Search for the cell housing the specified text and yield its (x, y) center coordinate. 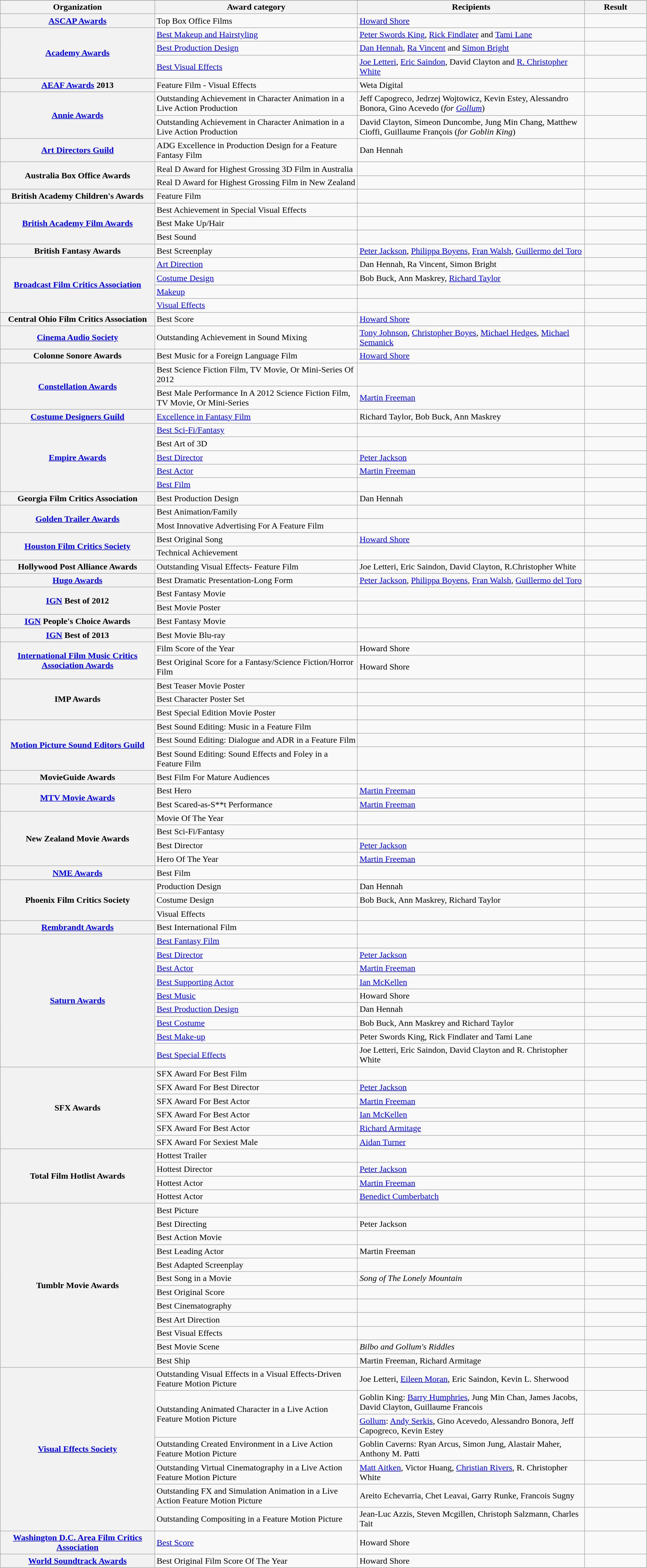
Georgia Film Critics Association (78, 498)
MovieGuide Awards (78, 777)
Best Teaser Movie Poster (256, 686)
IGN People's Choice Awards (78, 621)
Broadcast Film Critics Association (78, 285)
Hollywood Post Alliance Awards (78, 567)
World Soundtrack Awards (78, 1561)
British Fantasy Awards (78, 251)
Film Score of the Year (256, 648)
Joe Letteri, Eric Saindon, David Clayton, R.Christopher White (471, 567)
Best Film For Mature Audiences (256, 777)
SFX Award For Best Film (256, 1074)
Best Sound (256, 237)
Art Directors Guild (78, 150)
Hero Of The Year (256, 859)
Best Sound Editing: Music in a Feature Film (256, 727)
British Academy Film Awards (78, 224)
Best Action Movie (256, 1238)
Best Screenplay (256, 251)
Outstanding FX and Simulation Animation in a Live Action Feature Motion Picture (256, 1496)
Constellation Awards (78, 386)
Outstanding Compositing in a Feature Motion Picture (256, 1519)
SFX Awards (78, 1108)
Movie Of The Year (256, 818)
Bilbo and Gollum's Riddles (471, 1347)
Visual Effects Society (78, 1449)
British Academy Children's Awards (78, 196)
Jean-Luc Azzis, Steven Mcgillen, Christoph Salzmann, Charles Tait (471, 1519)
Academy Awards (78, 53)
Dan Hennah, Ra Vincent, Simon Bright (471, 264)
IMP Awards (78, 699)
Best Costume (256, 1023)
Tony Johnson, Christopher Boyes, Michael Hedges, Michael Semanick (471, 337)
Best Music (256, 996)
Outstanding Visual Effects- Feature Film (256, 567)
Best Music for a Foreign Language Film (256, 356)
Best Directing (256, 1224)
Best Character Poster Set (256, 699)
Best Special Edition Movie Poster (256, 713)
Best Supporting Actor (256, 982)
Joe Letteri, Eileen Moran, Eric Saindon, Kevin L. Sherwood (471, 1379)
Award category (256, 7)
Best Ship (256, 1360)
Areito Echevarria, Chet Leavai, Garry Runke, Francois Sugny (471, 1496)
IGN Best of 2013 (78, 635)
Real D Award for Highest Grossing Film in New Zealand (256, 182)
David Clayton, Simeon Duncombe, Jung Min Chang, Matthew Cioffi, Guillaume François (for Goblin King) (471, 127)
Outstanding Achievement in Sound Mixing (256, 337)
Phoenix Film Critics Society (78, 900)
Best Dramatic Presentation-Long Form (256, 580)
Recipients (471, 7)
Best Original Film Score Of The Year (256, 1561)
Top Box Office Films (256, 21)
ADG Excellence in Production Design for a Feature Fantasy Film (256, 150)
Outstanding Visual Effects in a Visual Effects-Driven Feature Motion Picture (256, 1379)
MTV Movie Awards (78, 798)
Bob Buck, Ann Maskrey and Richard Taylor (471, 1023)
Central Ohio Film Critics Association (78, 319)
Art Direction (256, 264)
Hottest Director (256, 1169)
Best Fantasy Film (256, 941)
Best Makeup and Hairstyling (256, 34)
Motion Picture Sound Editors Guild (78, 745)
Song of The Lonely Mountain (471, 1278)
Dan Hennah, Ra Vincent and Simon Bright (471, 48)
IGN Best of 2012 (78, 601)
AEAF Awards 2013 (78, 85)
Australia Box Office Awards (78, 175)
Total Film Hotlist Awards (78, 1176)
Annie Awards (78, 115)
Best Make Up/Hair (256, 224)
Best Movie Blu-ray (256, 635)
Best International Film (256, 928)
Best Adapted Screenplay (256, 1265)
Best Song in a Movie (256, 1278)
Saturn Awards (78, 1001)
Most Innovative Advertising For A Feature Film (256, 526)
Washington D.C. Area Film Critics Association (78, 1542)
Martin Freeman, Richard Armitage (471, 1360)
Outstanding Animated Character in a Live Action Feature Motion Picture (256, 1414)
Production Design (256, 886)
Best Hero (256, 791)
Result (615, 7)
SFX Award For Sexiest Male (256, 1142)
Best Original Score for a Fantasy/Science Fiction/Horror Film (256, 667)
Best Leading Actor (256, 1251)
Best Male Performance In A 2012 Science Fiction Film, TV Movie, Or Mini-Series (256, 398)
Excellence in Fantasy Film (256, 416)
Weta Digital (471, 85)
Costume Designers Guild (78, 416)
Colonne Sonore Awards (78, 356)
Best Art Direction (256, 1319)
ASCAP Awards (78, 21)
Organization (78, 7)
Benedict Cumberbatch (471, 1197)
Rembrandt Awards (78, 928)
Best Achievement in Special Visual Effects (256, 210)
Richard Armitage (471, 1128)
Jeff Capogreco, Jedrzej Wojtowicz, Kevin Estey, Alessandro Bonora, Gino Acevedo (for Gollum) (471, 103)
NME Awards (78, 873)
Best Original Song (256, 539)
Outstanding Created Environment in a Live Action Feature Motion Picture (256, 1449)
Feature Film - Visual Effects (256, 85)
Real D Award for Highest Grossing 3D Film in Australia (256, 169)
Aidan Turner (471, 1142)
Houston Film Critics Society (78, 546)
Best Scared-as-S**t Performance (256, 804)
New Zealand Movie Awards (78, 839)
Best Animation/Family (256, 512)
Best Make-up (256, 1037)
Gollum: Andy Serkis, Gino Acevedo, Alessandro Bonora, Jeff Capogreco, Kevin Estey (471, 1426)
Best Sound Editing: Dialogue and ADR in a Feature Film (256, 740)
Richard Taylor, Bob Buck, Ann Maskrey (471, 416)
Hugo Awards (78, 580)
Outstanding Virtual Cinematography in a Live Action Feature Motion Picture (256, 1473)
Goblin Caverns: Ryan Arcus, Simon Jung, Alastair Maher, Anthony M. Patti (471, 1449)
Best Art of 3D (256, 443)
SFX Award For Best Director (256, 1087)
Feature Film (256, 196)
Tumblr Movie Awards (78, 1285)
Best Movie Scene (256, 1347)
Best Sound Editing: Sound Effects and Foley in a Feature Film (256, 759)
Empire Awards (78, 457)
Best Cinematography (256, 1306)
International Film Music Critics Association Awards (78, 660)
Makeup (256, 292)
Best Original Score (256, 1292)
Cinema Audio Society (78, 337)
Matt Aitken, Victor Huang, Christian Rivers, R. Christopher White (471, 1473)
Best Movie Poster (256, 607)
Golden Trailer Awards (78, 519)
Best Science Fiction Film, TV Movie, Or Mini-Series Of 2012 (256, 375)
Technical Achievement (256, 553)
Best Special Effects (256, 1055)
Hottest Trailer (256, 1156)
Goblin King: Barry Humphries, Jung Min Chan, James Jacobs, David Clayton, Guillaume Francois (471, 1402)
Best Picture (256, 1210)
